Locate the cell with the specified text and output its [x, y] center coordinate. 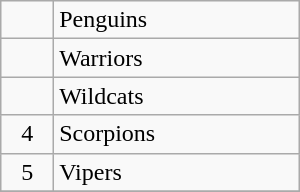
Wildcats [177, 96]
Penguins [177, 20]
5 [28, 172]
Warriors [177, 58]
Scorpions [177, 134]
Vipers [177, 172]
4 [28, 134]
